Identify which cell holds the provided text, then report its [x, y] central coordinate. 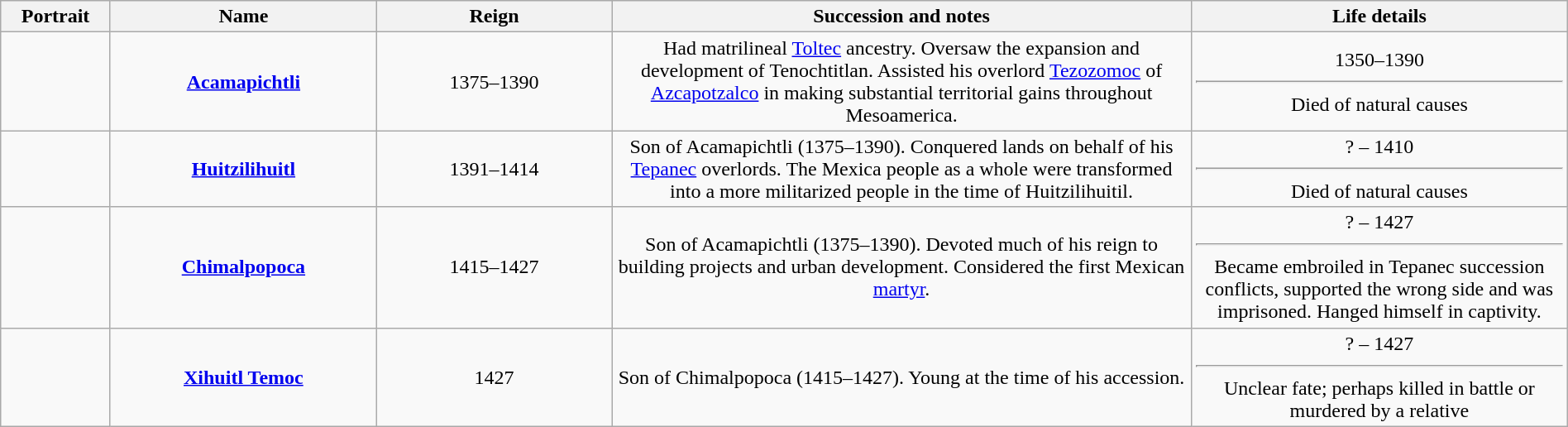
? – 1410Died of natural causes [1379, 169]
Son of Acamapichtli (1375–1390). Devoted much of his reign to building projects and urban development. Considered the first Mexican martyr. [901, 267]
Xihuitl Temoc [243, 377]
Huitzilihuitl [243, 169]
Portrait [56, 17]
1391–1414 [494, 169]
Reign [494, 17]
Son of Chimalpopoca (1415–1427). Young at the time of his accession. [901, 377]
Name [243, 17]
1415–1427 [494, 267]
Life details [1379, 17]
Acamapichtli [243, 81]
1375–1390 [494, 81]
1427 [494, 377]
1350–1390Died of natural causes [1379, 81]
? – 1427Unclear fate; perhaps killed in battle or murdered by a relative [1379, 377]
? – 1427Became embroiled in Tepanec succession conflicts, supported the wrong side and was imprisoned. Hanged himself in captivity. [1379, 267]
Succession and notes [901, 17]
Chimalpopoca [243, 267]
